Provide the [x, y] coordinate of the cell's center where the given text is located.  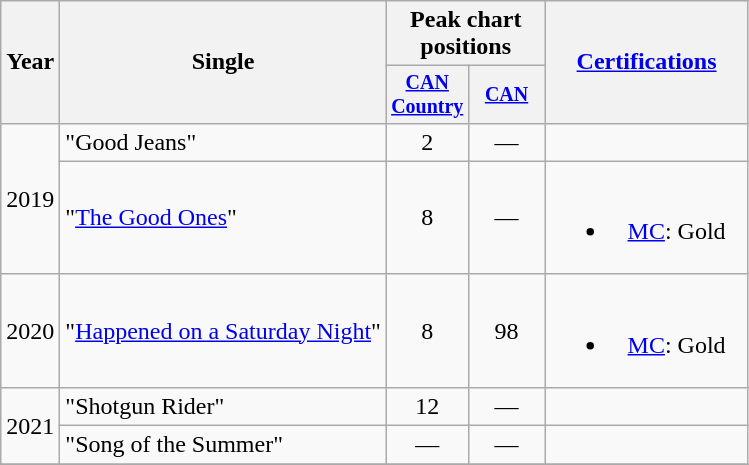
CAN [506, 94]
Single [224, 62]
12 [427, 406]
"Song of the Summer" [224, 445]
"Good Jeans" [224, 142]
"Shotgun Rider" [224, 406]
2019 [30, 198]
Peak chartpositions [466, 34]
CAN Country [427, 94]
Year [30, 62]
2021 [30, 425]
"Happened on a Saturday Night" [224, 330]
Certifications [646, 62]
"The Good Ones" [224, 218]
2 [427, 142]
2020 [30, 330]
98 [506, 330]
